Return the (x, y) coordinate for the center point of the cell that contains the specified text.  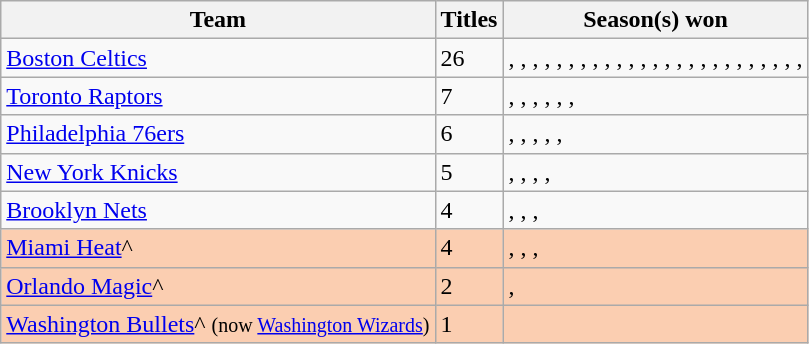
6 (469, 134)
Washington Bullets^ (now Washington Wizards) (218, 324)
Season(s) won (656, 20)
, , , , , , , , , , , , , , , , , , , , , , , , , (656, 58)
Brooklyn Nets (218, 210)
, , , , , , (656, 96)
New York Knicks (218, 172)
1 (469, 324)
, (656, 286)
Boston Celtics (218, 58)
5 (469, 172)
26 (469, 58)
7 (469, 96)
, , , , (656, 172)
Miami Heat^ (218, 248)
2 (469, 286)
Toronto Raptors (218, 96)
Team (218, 20)
, , , , , (656, 134)
Orlando Magic^ (218, 286)
Titles (469, 20)
Philadelphia 76ers (218, 134)
